From the cell containing the given text, extract its center point as (x, y) coordinate. 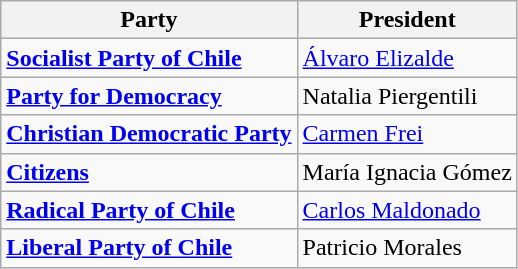
María Ignacia Gómez (407, 172)
Liberal Party of Chile (149, 248)
President (407, 20)
Patricio Morales (407, 248)
Socialist Party of Chile (149, 58)
Party for Democracy (149, 96)
Álvaro Elizalde (407, 58)
Carmen Frei (407, 134)
Natalia Piergentili (407, 96)
Christian Democratic Party (149, 134)
Citizens (149, 172)
Radical Party of Chile (149, 210)
Carlos Maldonado (407, 210)
Party (149, 20)
